Output the (x, y) coordinate of the center of the cell containing the given text.  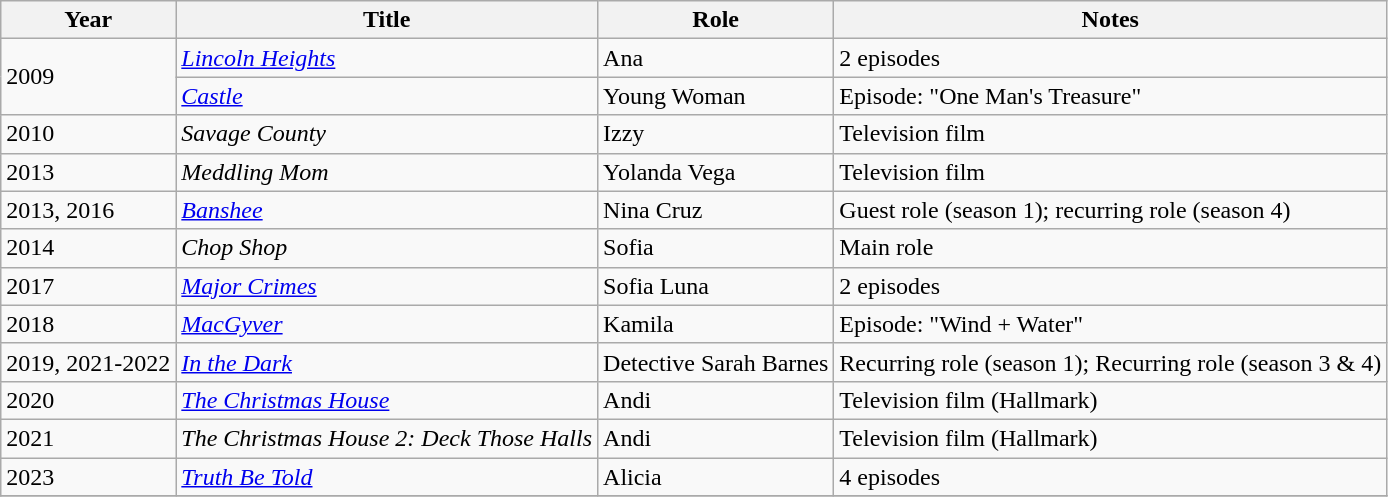
Lincoln Heights (387, 58)
Alicia (716, 477)
Sofia (716, 248)
Episode: "One Man's Treasure" (1110, 96)
Izzy (716, 134)
2010 (88, 134)
Main role (1110, 248)
The Christmas House (387, 400)
2009 (88, 77)
Banshee (387, 210)
Chop Shop (387, 248)
Recurring role (season 1); Recurring role (season 3 & 4) (1110, 362)
Savage County (387, 134)
2020 (88, 400)
2021 (88, 438)
2013, 2016 (88, 210)
Nina Cruz (716, 210)
2013 (88, 172)
Episode: "Wind + Water" (1110, 324)
Yolanda Vega (716, 172)
Meddling Mom (387, 172)
Notes (1110, 20)
MacGyver (387, 324)
Castle (387, 96)
2014 (88, 248)
The Christmas House 2: Deck Those Halls (387, 438)
Sofia Luna (716, 286)
Guest role (season 1); recurring role (season 4) (1110, 210)
Year (88, 20)
Title (387, 20)
Major Crimes (387, 286)
2018 (88, 324)
Role (716, 20)
Young Woman (716, 96)
Truth Be Told (387, 477)
2017 (88, 286)
Detective Sarah Barnes (716, 362)
Ana (716, 58)
4 episodes (1110, 477)
Kamila (716, 324)
2019, 2021-2022 (88, 362)
In the Dark (387, 362)
2023 (88, 477)
